From the cell containing the given text, extract its center point as [X, Y] coordinate. 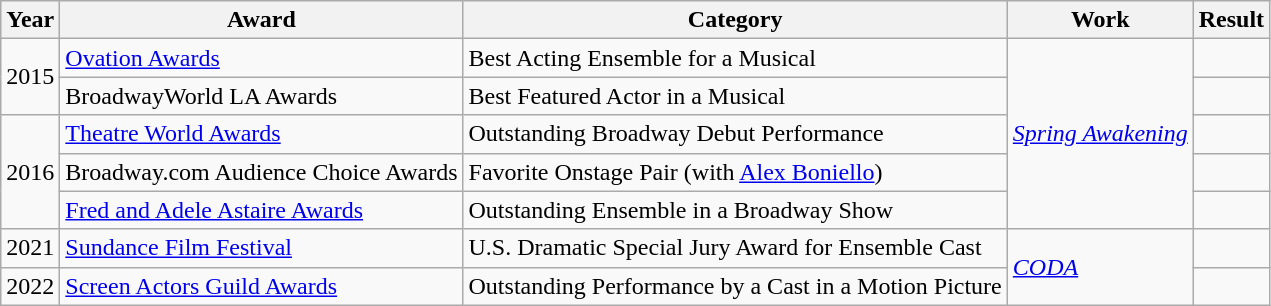
Category [735, 20]
U.S. Dramatic Special Jury Award for Ensemble Cast [735, 248]
Theatre World Awards [262, 134]
Spring Awakening [1100, 134]
Outstanding Broadway Debut Performance [735, 134]
Best Acting Ensemble for a Musical [735, 58]
2016 [30, 172]
Broadway.com Audience Choice Awards [262, 172]
CODA [1100, 267]
Year [30, 20]
2022 [30, 286]
Favorite Onstage Pair (with Alex Boniello) [735, 172]
Screen Actors Guild Awards [262, 286]
Award [262, 20]
Fred and Adele Astaire Awards [262, 210]
Sundance Film Festival [262, 248]
Outstanding Ensemble in a Broadway Show [735, 210]
Outstanding Performance by a Cast in a Motion Picture [735, 286]
2015 [30, 77]
Best Featured Actor in a Musical [735, 96]
Result [1231, 20]
2021 [30, 248]
Work [1100, 20]
BroadwayWorld LA Awards [262, 96]
Ovation Awards [262, 58]
